Locate the cell with the specified text and output its (X, Y) center coordinate. 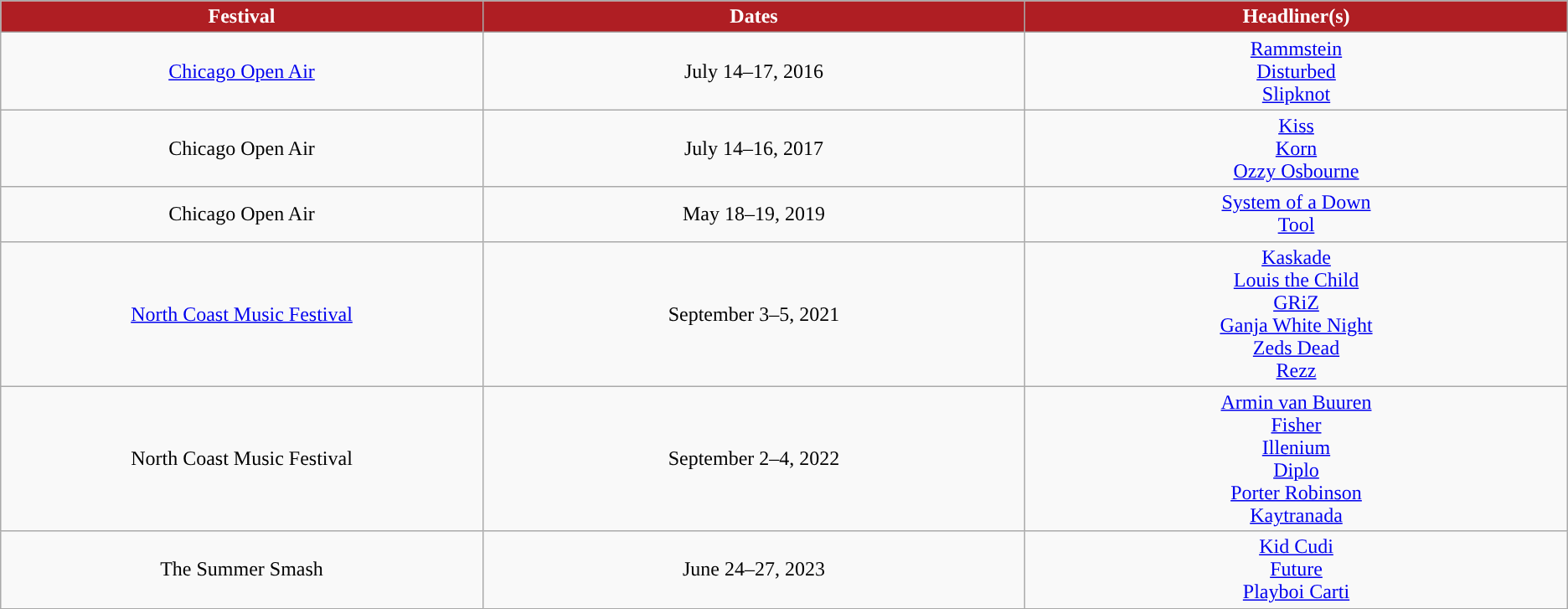
Kaskade Louis the Child GRiZ Ganja White Night Zeds Dead Rezz (1297, 313)
September 3–5, 2021 (754, 313)
Kid Cudi Future Playboi Carti (1297, 570)
Armin van Buuren Fisher Illenium Diplo Porter Robinson Kaytranada (1297, 459)
Festival (242, 17)
Headliner(s) (1297, 17)
May 18–19, 2019 (754, 214)
July 14–16, 2017 (754, 148)
Dates (754, 17)
June 24–27, 2023 (754, 570)
The Summer Smash (242, 570)
Rammstein Disturbed Slipknot (1297, 71)
July 14–17, 2016 (754, 71)
System of a Down Tool (1297, 214)
Kiss Korn Ozzy Osbourne (1297, 148)
September 2–4, 2022 (754, 459)
